For the text-containing cell, return its midpoint in [x, y] coordinate format. 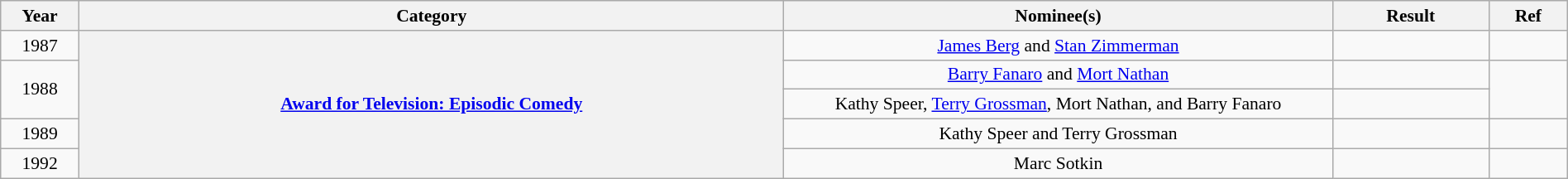
1987 [40, 46]
Ref [1528, 16]
Award for Television: Episodic Comedy [432, 104]
James Berg and Stan Zimmerman [1059, 46]
Result [1411, 16]
Kathy Speer and Terry Grossman [1059, 134]
Kathy Speer, Terry Grossman, Mort Nathan, and Barry Fanaro [1059, 104]
Nominee(s) [1059, 16]
1989 [40, 134]
1992 [40, 163]
Category [432, 16]
Year [40, 16]
1988 [40, 89]
Barry Fanaro and Mort Nathan [1059, 75]
Marc Sotkin [1059, 163]
